Pinpoint the cell where the given text exists, returning its [X, Y] midpoint coordinate. 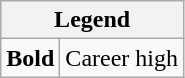
Career high [122, 58]
Bold [30, 58]
Legend [92, 20]
